Output the (x, y) coordinate of the center of the cell containing the given text.  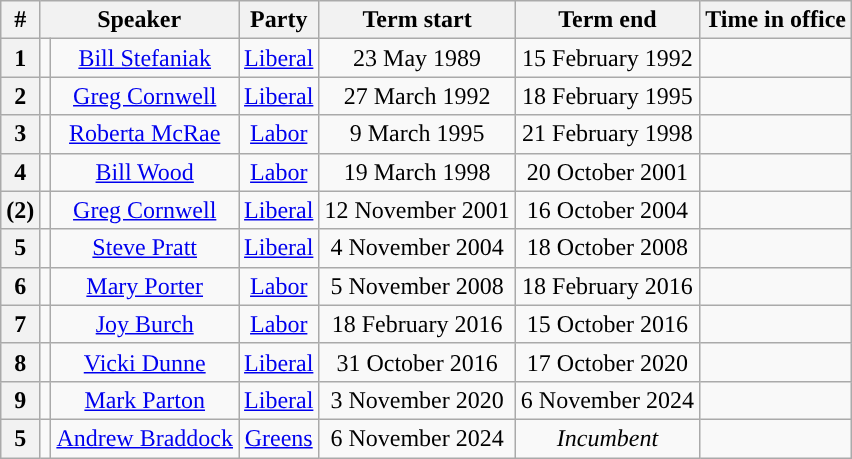
1 (20, 58)
16 October 2004 (607, 210)
Greens (279, 438)
12 November 2001 (417, 210)
Mark Parton (145, 400)
2 (20, 96)
Speaker (140, 20)
21 February 1998 (607, 134)
8 (20, 362)
# (20, 20)
15 February 1992 (607, 58)
Andrew Braddock (145, 438)
19 March 1998 (417, 172)
20 October 2001 (607, 172)
Term end (607, 20)
Term start (417, 20)
Vicki Dunne (145, 362)
18 February 1995 (607, 96)
Bill Stefaniak (145, 58)
4 (20, 172)
Steve Pratt (145, 248)
9 (20, 400)
Bill Wood (145, 172)
15 October 2016 (607, 324)
27 March 1992 (417, 96)
5 November 2008 (417, 286)
23 May 1989 (417, 58)
Joy Burch (145, 324)
(2) (20, 210)
9 March 1995 (417, 134)
Incumbent (607, 438)
4 November 2004 (417, 248)
3 (20, 134)
31 October 2016 (417, 362)
18 October 2008 (607, 248)
Roberta McRae (145, 134)
Mary Porter (145, 286)
3 November 2020 (417, 400)
7 (20, 324)
Party (279, 20)
17 October 2020 (607, 362)
6 (20, 286)
Time in office (776, 20)
